Extract the (x, y) coordinate from the center of the cell holding the provided text.  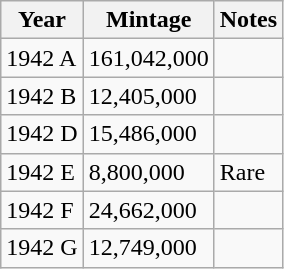
Mintage (148, 20)
8,800,000 (148, 172)
1942 A (42, 58)
1942 B (42, 96)
161,042,000 (148, 58)
15,486,000 (148, 134)
Notes (248, 20)
12,749,000 (148, 248)
1942 G (42, 248)
1942 D (42, 134)
12,405,000 (148, 96)
1942 F (42, 210)
24,662,000 (148, 210)
Rare (248, 172)
Year (42, 20)
1942 E (42, 172)
